From the cell containing the given text, extract its center point as [x, y] coordinate. 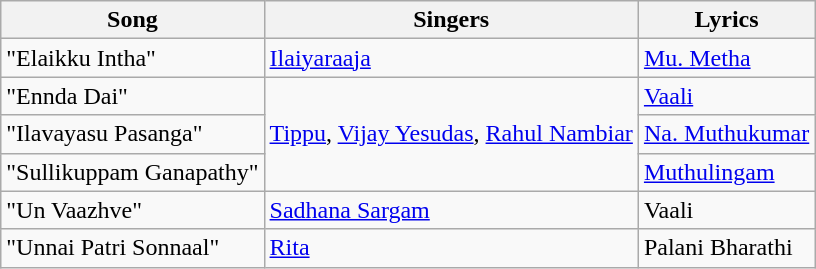
Mu. Metha [726, 58]
"Elaikku Intha" [132, 58]
Sadhana Sargam [451, 210]
Lyrics [726, 20]
"Ilavayasu Pasanga" [132, 134]
Tippu, Vijay Yesudas, Rahul Nambiar [451, 134]
"Unnai Patri Sonnaal" [132, 248]
Rita [451, 248]
"Sullikuppam Ganapathy" [132, 172]
Palani Bharathi [726, 248]
Song [132, 20]
Singers [451, 20]
"Ennda Dai" [132, 96]
Ilaiyaraaja [451, 58]
Na. Muthukumar [726, 134]
Muthulingam [726, 172]
"Un Vaazhve" [132, 210]
